Extract the (x, y) coordinate from the center of the cell holding the provided text.  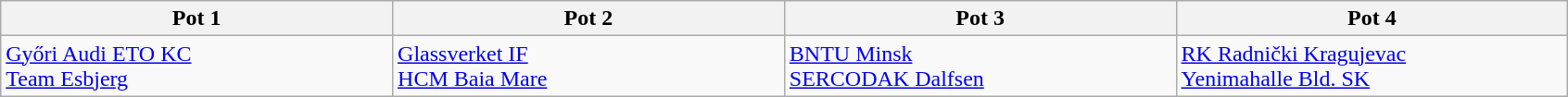
RK Radnički Kragujevac Yenimahalle Bld. SK (1372, 67)
BNTU Minsk SERCODAK Dalfsen (980, 67)
Pot 2 (589, 18)
Pot 3 (980, 18)
Pot 4 (1372, 18)
Győri Audi ETO KC Team Esbjerg (196, 67)
Glassverket IF HCM Baia Mare (589, 67)
Pot 1 (196, 18)
